Scan for the cell matching the given text and deliver its (x, y) coordinate at center. 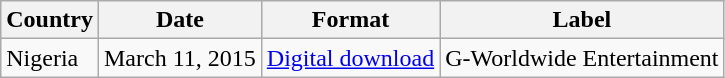
Label (582, 20)
Nigeria (50, 58)
Format (350, 20)
March 11, 2015 (180, 58)
Country (50, 20)
G-Worldwide Entertainment (582, 58)
Date (180, 20)
Digital download (350, 58)
